For the text-containing cell, return its midpoint in (X, Y) coordinate format. 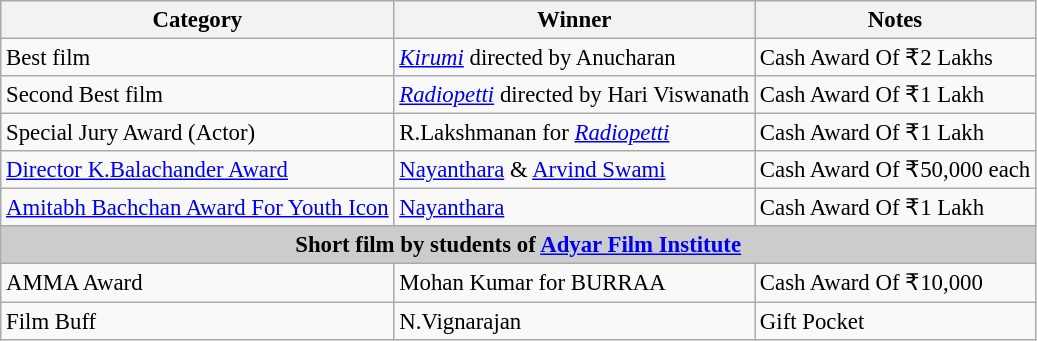
Cash Award Of ₹10,000 (896, 283)
Nayanthara & Arvind Swami (574, 170)
Best film (198, 58)
Director K.Balachander Award (198, 170)
Notes (896, 20)
Cash Award Of ₹2 Lakhs (896, 58)
Winner (574, 20)
Gift Pocket (896, 321)
Film Buff (198, 321)
Mohan Kumar for BURRAA (574, 283)
Nayanthara (574, 208)
Cash Award Of ₹50,000 each (896, 170)
Amitabh Bachchan Award For Youth Icon (198, 208)
R.Lakshmanan for Radiopetti (574, 133)
Radiopetti directed by Hari Viswanath (574, 95)
N.Vignarajan (574, 321)
Short film by students of Adyar Film Institute (518, 245)
Category (198, 20)
Kirumi directed by Anucharan (574, 58)
Second Best film (198, 95)
AMMA Award (198, 283)
Special Jury Award (Actor) (198, 133)
